Extract the (x, y) coordinate from the center of the cell holding the provided text.  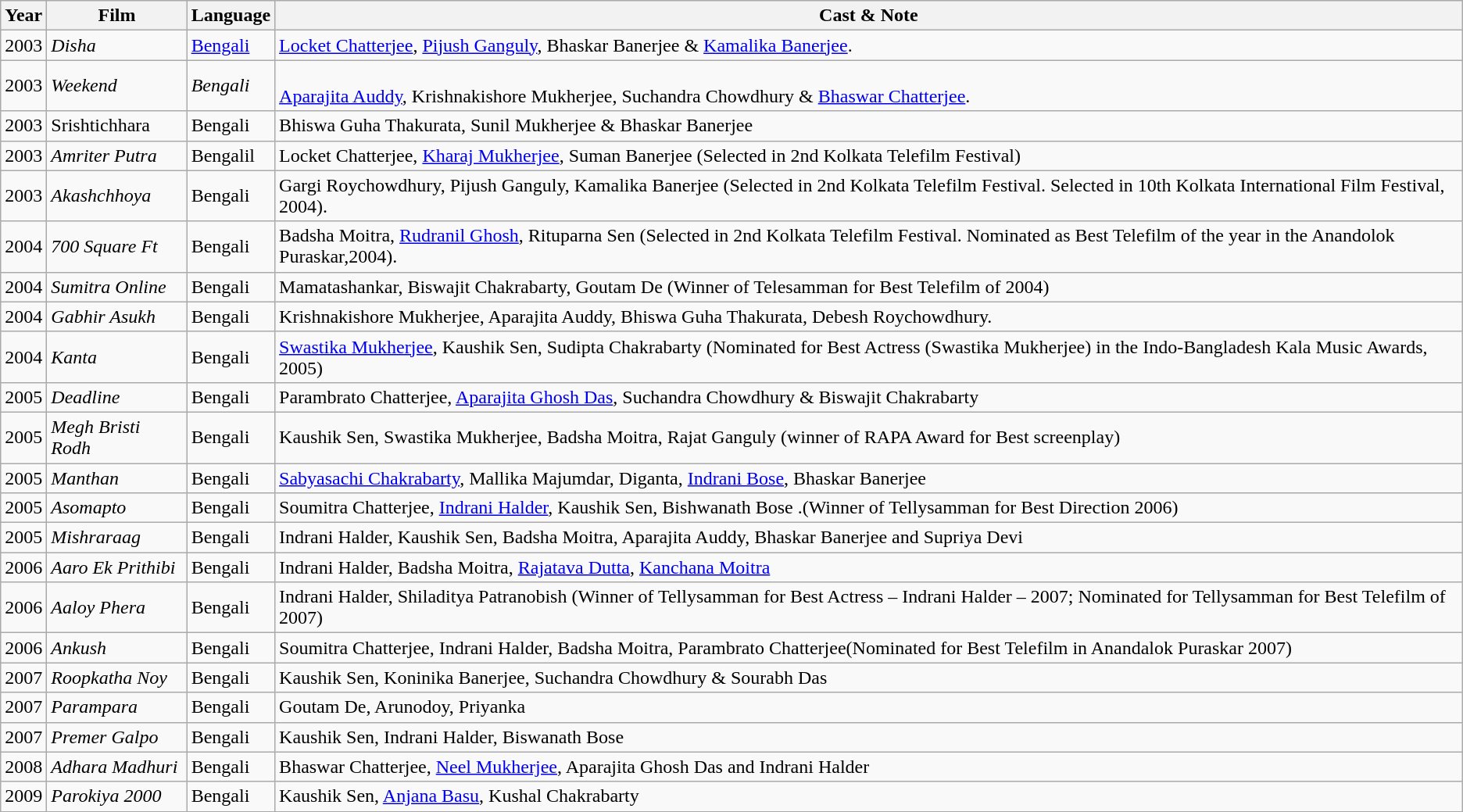
Bhiswa Guha Thakurata, Sunil Mukherjee & Bhaskar Banerjee (869, 126)
Gabhir Asukh (117, 317)
Srishtichhara (117, 126)
Soumitra Chatterjee, Indrani Halder, Kaushik Sen, Bishwanath Bose .(Winner of Tellysamman for Best Direction 2006) (869, 508)
Sabyasachi Chakrabarty, Mallika Majumdar, Diganta, Indrani Bose, Bhaskar Banerjee (869, 478)
Krishnakishore Mukherjee, Aparajita Auddy, Bhiswa Guha Thakurata, Debesh Roychowdhury. (869, 317)
Parambrato Chatterjee, Aparajita Ghosh Das, Suchandra Chowdhury & Biswajit Chakrabarty (869, 397)
Kaushik Sen, Anjana Basu, Kushal Chakrabarty (869, 796)
Kaushik Sen, Swastika Mukherjee, Badsha Moitra, Rajat Ganguly (winner of RAPA Award for Best screenplay) (869, 438)
Bhaswar Chatterjee, Neel Mukherjee, Aparajita Ghosh Das and Indrani Halder (869, 767)
Roopkatha Noy (117, 678)
Aparajita Auddy, Krishnakishore Mukherjee, Suchandra Chowdhury & Bhaswar Chatterjee. (869, 86)
Weekend (117, 86)
700 Square Ft (117, 247)
Ankush (117, 648)
Film (117, 16)
Premer Galpo (117, 737)
Aaloy Phera (117, 608)
Aaro Ek Prithibi (117, 567)
Parokiya 2000 (117, 796)
Sumitra Online (117, 287)
Cast & Note (869, 16)
Swastika Mukherjee, Kaushik Sen, Sudipta Chakrabarty (Nominated for Best Actress (Swastika Mukherjee) in the Indo-Bangladesh Kala Music Awards, 2005) (869, 356)
2008 (23, 767)
Locket Chatterjee, Kharaj Mukherjee, Suman Banerjee (Selected in 2nd Kolkata Telefilm Festival) (869, 156)
Deadline (117, 397)
Mamatashankar, Biswajit Chakrabarty, Goutam De (Winner of Telesamman for Best Telefilm of 2004) (869, 287)
Manthan (117, 478)
Indrani Halder, Badsha Moitra, Rajatava Dutta, Kanchana Moitra (869, 567)
Kanta (117, 356)
Year (23, 16)
Adhara Madhuri (117, 767)
Soumitra Chatterjee, Indrani Halder, Badsha Moitra, Parambrato Chatterjee(Nominated for Best Telefilm in Anandalok Puraskar 2007) (869, 648)
Asomapto (117, 508)
Kaushik Sen, Koninika Banerjee, Suchandra Chowdhury & Sourabh Das (869, 678)
Indrani Halder, Kaushik Sen, Badsha Moitra, Aparajita Auddy, Bhaskar Banerjee and Supriya Devi (869, 538)
Locket Chatterjee, Pijush Ganguly, Bhaskar Banerjee & Kamalika Banerjee. (869, 45)
Mishraraag (117, 538)
Goutam De, Arunodoy, Priyanka (869, 707)
Parampara (117, 707)
Megh Bristi Rodh (117, 438)
Akashchhoya (117, 195)
Amriter Putra (117, 156)
Bengalil (231, 156)
2009 (23, 796)
Language (231, 16)
Disha (117, 45)
Kaushik Sen, Indrani Halder, Biswanath Bose (869, 737)
